Extract the [X, Y] coordinate from the center of the cell holding the provided text.  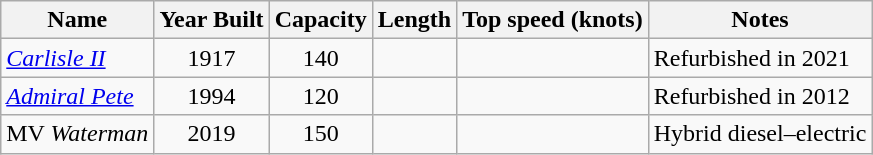
Notes [760, 20]
Capacity [320, 20]
Hybrid diesel–electric [760, 134]
Refurbished in 2012 [760, 96]
Admiral Pete [78, 96]
Name [78, 20]
150 [320, 134]
120 [320, 96]
1917 [212, 58]
Length [414, 20]
Carlisle II [78, 58]
MV Waterman [78, 134]
140 [320, 58]
Refurbished in 2021 [760, 58]
1994 [212, 96]
Year Built [212, 20]
Top speed (knots) [553, 20]
2019 [212, 134]
